Determine the [x, y] coordinate at the center of the cell enclosing the given text.  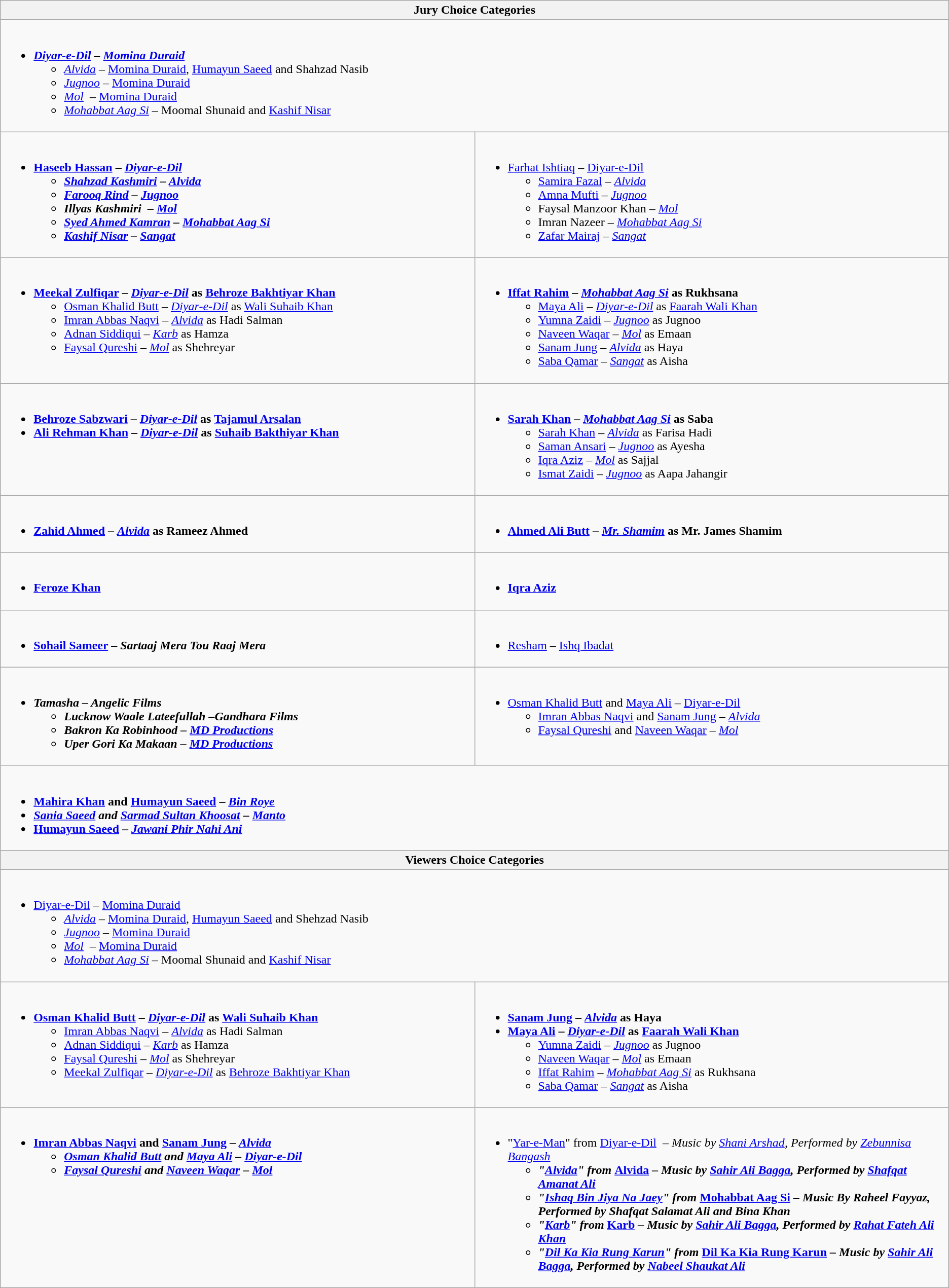
Resham – Ishq Ibadat [712, 639]
Iqra Aziz [712, 581]
Zahid Ahmed – Alvida as Rameez Ahmed [237, 524]
Farhat Ishtiaq – Diyar-e-DilSamira Fazal – AlvidaAmna Mufti – JugnooFaysal Manzoor Khan – MolImran Nazeer – Mohabbat Aag SiZafar Mairaj – Sangat [712, 195]
Jury Choice Categories [474, 10]
Sohail Sameer – Sartaaj Mera Tou Raaj Mera [237, 639]
Imran Abbas Naqvi and Sanam Jung – AlvidaOsman Khalid Butt and Maya Ali – Diyar-e-DilFaysal Qureshi and Naveen Waqar – Mol [237, 1198]
Viewers Choice Categories [474, 860]
Tamasha – Angelic FilmsLucknow Waale Lateefullah –Gandhara FilmsBakron Ka Robinhood – MD ProductionsUper Gori Ka Makaan – MD Productions [237, 716]
Feroze Khan [237, 581]
Ahmed Ali Butt – Mr. Shamim as Mr. James Shamim [712, 524]
Mahira Khan and Humayun Saeed – Bin RoyeSania Saeed and Sarmad Sultan Khoosat – MantoHumayun Saeed – Jawani Phir Nahi Ani [474, 808]
Haseeb Hassan – Diyar-e-DilShahzad Kashmiri – AlvidaFarooq Rind – JugnooIllyas Kashmiri – MolSyed Ahmed Kamran – Mohabbat Aag SiKashif Nisar – Sangat [237, 195]
Behroze Sabzwari – Diyar-e-Dil as Tajamul ArsalanAli Rehman Khan – Diyar-e-Dil as Suhaib Bakthiyar Khan [237, 439]
Osman Khalid Butt and Maya Ali – Diyar-e-DilImran Abbas Naqvi and Sanam Jung – AlvidaFaysal Qureshi and Naveen Waqar – Mol [712, 716]
